Return the (x, y) coordinate for the center point of the cell that contains the specified text.  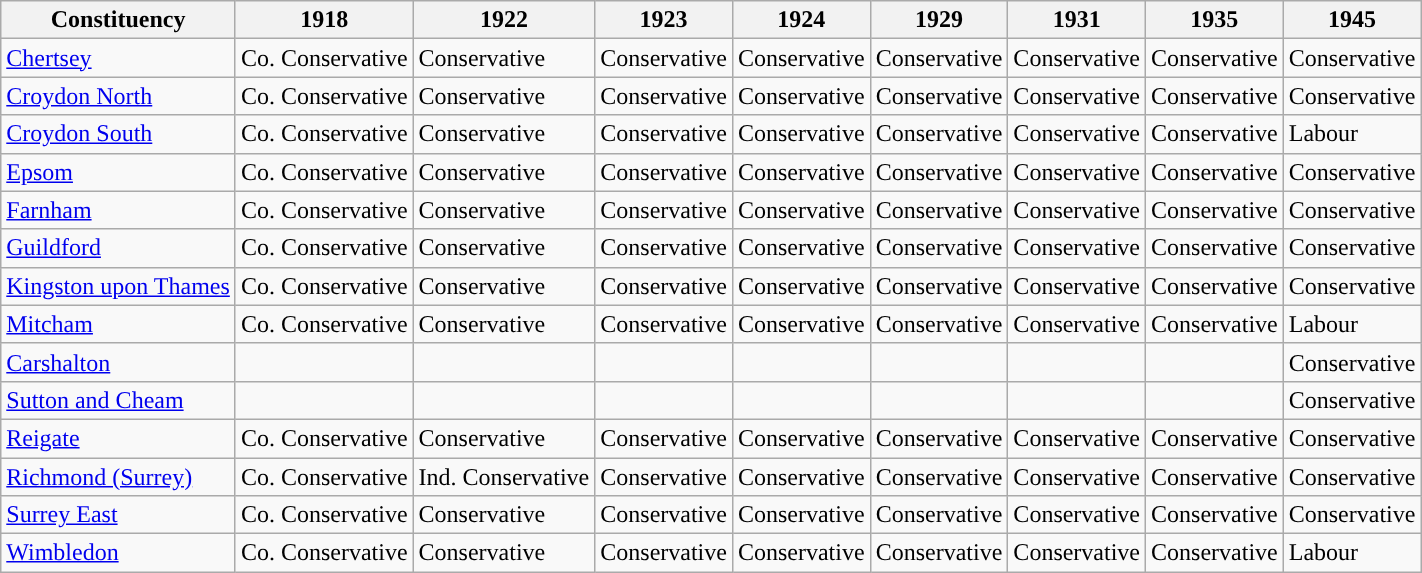
Wimbledon (118, 553)
Chertsey (118, 58)
1945 (1352, 20)
Richmond (Surrey) (118, 477)
1929 (939, 20)
Kingston upon Thames (118, 286)
Farnham (118, 210)
Mitcham (118, 324)
Croydon North (118, 96)
Sutton and Cheam (118, 400)
Constituency (118, 20)
Reigate (118, 438)
Guildford (118, 248)
Surrey East (118, 515)
1931 (1077, 20)
Epsom (118, 172)
1922 (504, 20)
1924 (801, 20)
1923 (664, 20)
1935 (1215, 20)
Croydon South (118, 134)
Carshalton (118, 362)
Ind. Conservative (504, 477)
1918 (324, 20)
